Search for the cell housing the specified text and yield its (x, y) center coordinate. 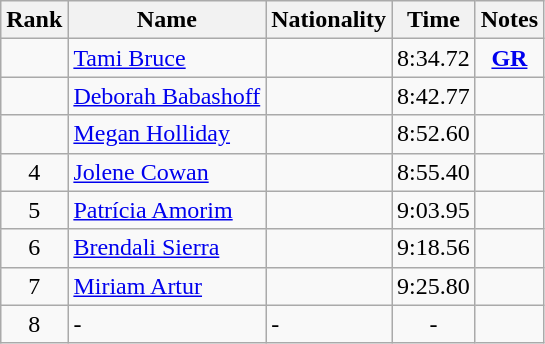
8 (34, 324)
9:03.95 (434, 210)
8:52.60 (434, 134)
Notes (509, 20)
9:25.80 (434, 286)
Patrícia Amorim (167, 210)
Name (167, 20)
7 (34, 286)
8:34.72 (434, 58)
5 (34, 210)
Brendali Sierra (167, 248)
Megan Holliday (167, 134)
Rank (34, 20)
Jolene Cowan (167, 172)
6 (34, 248)
8:42.77 (434, 96)
9:18.56 (434, 248)
Tami Bruce (167, 58)
GR (509, 58)
Deborah Babashoff (167, 96)
8:55.40 (434, 172)
4 (34, 172)
Time (434, 20)
Miriam Artur (167, 286)
Nationality (329, 20)
